Find where the given text appears and provide that cell's center as (X, Y) coordinate. 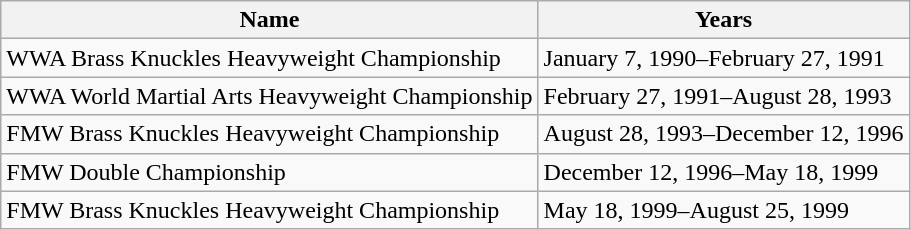
May 18, 1999–August 25, 1999 (724, 210)
February 27, 1991–August 28, 1993 (724, 96)
January 7, 1990–February 27, 1991 (724, 58)
Years (724, 20)
WWA World Martial Arts Heavyweight Championship (270, 96)
December 12, 1996–May 18, 1999 (724, 172)
Name (270, 20)
FMW Double Championship (270, 172)
August 28, 1993–December 12, 1996 (724, 134)
WWA Brass Knuckles Heavyweight Championship (270, 58)
